Return (x, y) of the center of cell containing provided text 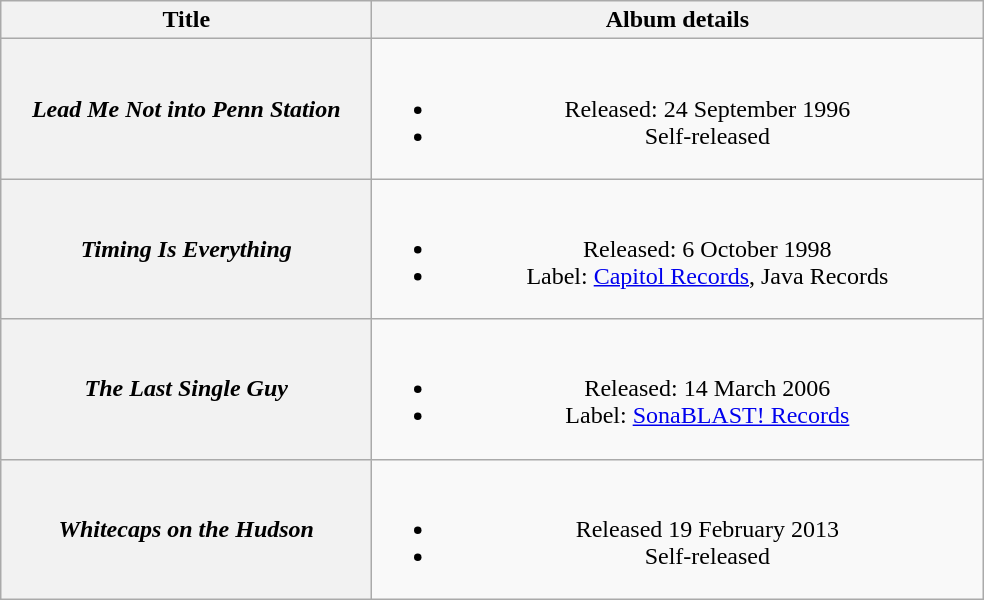
The Last Single Guy (186, 389)
Released: 14 March 2006Label: SonaBLAST! Records (678, 389)
Released 19 February 2013Self-released (678, 529)
Lead Me Not into Penn Station (186, 109)
Released: 24 September 1996Self-released (678, 109)
Title (186, 20)
Whitecaps on the Hudson (186, 529)
Album details (678, 20)
Released: 6 October 1998Label: Capitol Records, Java Records (678, 249)
Timing Is Everything (186, 249)
